Provide the [X, Y] coordinate of the cell's center where the given text is located.  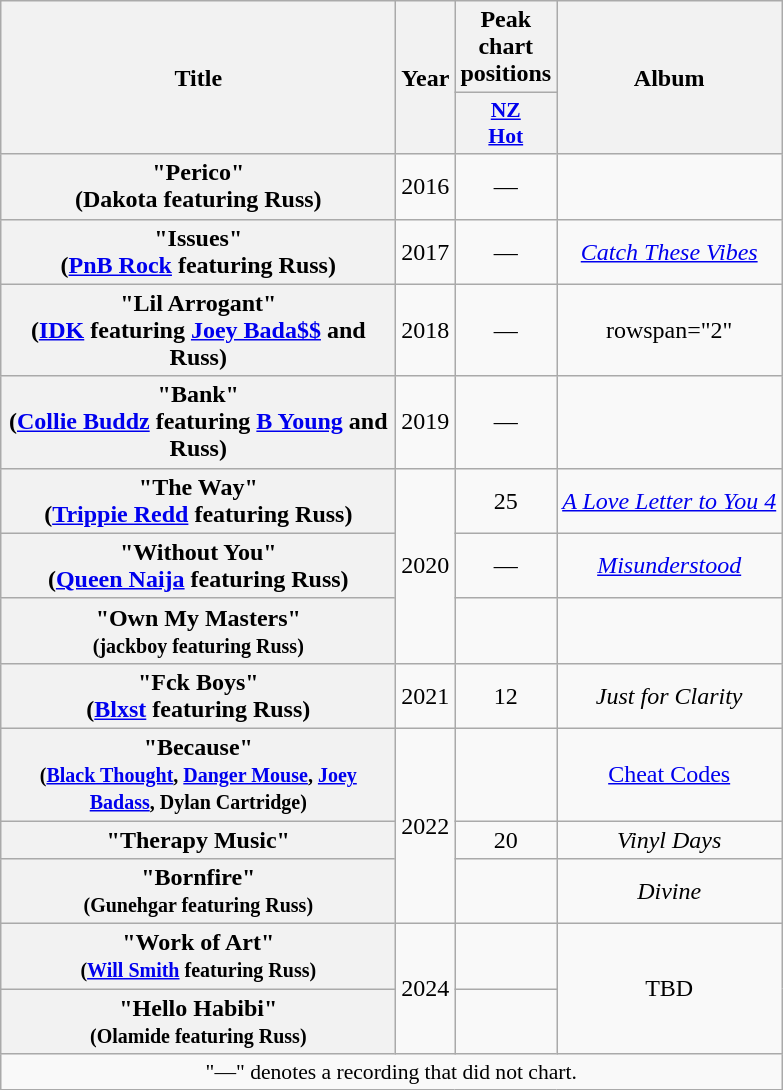
TBD [670, 989]
2019 [426, 422]
"The Way"(Trippie Redd featuring Russ) [198, 500]
2024 [426, 989]
"Own My Masters"(jackboy featuring Russ) [198, 630]
2020 [426, 566]
2021 [426, 696]
12 [506, 696]
20 [506, 839]
Album [670, 78]
25 [506, 500]
"Hello Habibi"(Olamide featuring Russ) [198, 1022]
NZHot [506, 124]
2018 [426, 330]
"Fck Boys"(Blxst featuring Russ) [198, 696]
"Issues"(PnB Rock featuring Russ) [198, 252]
"Therapy Music" [198, 839]
Vinyl Days [670, 839]
Peak chart positions [506, 47]
"Work of Art"(Will Smith featuring Russ) [198, 956]
Year [426, 78]
"Bornfire"(Gunehgar featuring Russ) [198, 892]
Cheat Codes [670, 774]
"Lil Arrogant"(IDK featuring Joey Bada$$ and Russ) [198, 330]
"Bank"(Collie Buddz featuring B Young and Russ) [198, 422]
Misunderstood [670, 566]
2022 [426, 826]
"—" denotes a recording that did not chart. [392, 1072]
Title [198, 78]
"Because"(Black Thought, Danger Mouse, Joey Badass, Dylan Cartridge) [198, 774]
2017 [426, 252]
"Perico"(Dakota featuring Russ) [198, 186]
Catch These Vibes [670, 252]
2016 [426, 186]
rowspan="2" [670, 330]
Just for Clarity [670, 696]
A Love Letter to You 4 [670, 500]
"Without You"(Queen Naija featuring Russ) [198, 566]
Divine [670, 892]
